Extract the (x, y) coordinate from the center of the cell holding the provided text.  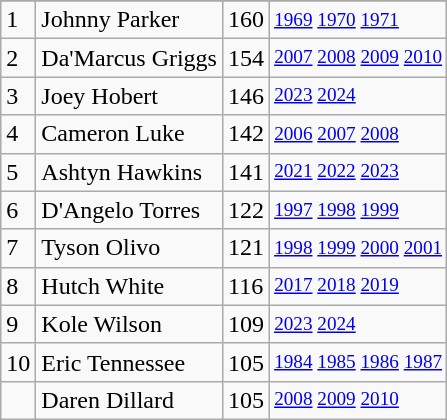
116 (246, 286)
3 (18, 96)
1 (18, 20)
1969 1970 1971 (358, 20)
1997 1998 1999 (358, 210)
9 (18, 324)
Eric Tennessee (130, 362)
146 (246, 96)
160 (246, 20)
D'Angelo Torres (130, 210)
4 (18, 134)
141 (246, 172)
2021 2022 2023 (358, 172)
5 (18, 172)
2008 2009 2010 (358, 400)
154 (246, 58)
Da'Marcus Griggs (130, 58)
109 (246, 324)
2007 2008 2009 2010 (358, 58)
6 (18, 210)
8 (18, 286)
121 (246, 248)
1998 1999 2000 2001 (358, 248)
122 (246, 210)
Johnny Parker (130, 20)
2 (18, 58)
7 (18, 248)
10 (18, 362)
Tyson Olivo (130, 248)
Cameron Luke (130, 134)
2006 2007 2008 (358, 134)
142 (246, 134)
Daren Dillard (130, 400)
1984 1985 1986 1987 (358, 362)
Kole Wilson (130, 324)
2017 2018 2019 (358, 286)
Hutch White (130, 286)
Ashtyn Hawkins (130, 172)
Joey Hobert (130, 96)
